Find where the given text appears and provide that cell's center as (X, Y) coordinate. 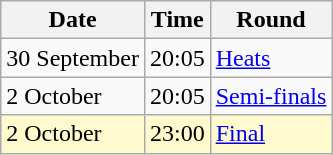
Final (271, 134)
Semi-finals (271, 96)
30 September (73, 58)
Date (73, 20)
Heats (271, 58)
Time (177, 20)
23:00 (177, 134)
Round (271, 20)
